Output the (X, Y) coordinate of the center of the cell containing the given text.  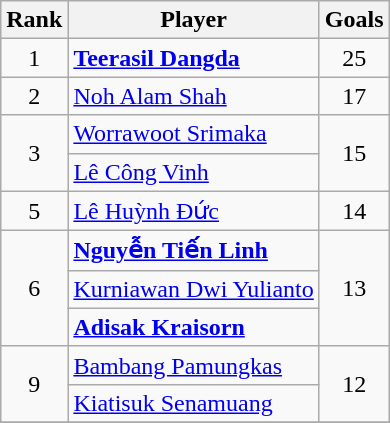
Noh Alam Shah (194, 96)
Worrawoot Srimaka (194, 134)
13 (354, 289)
Player (194, 20)
Nguyễn Tiến Linh (194, 251)
15 (354, 153)
Teerasil Dangda (194, 58)
1 (34, 58)
Kurniawan Dwi Yulianto (194, 289)
Lê Công Vinh (194, 172)
3 (34, 153)
5 (34, 211)
Adisak Kraisorn (194, 327)
Lê Huỳnh Đức (194, 211)
14 (354, 211)
17 (354, 96)
25 (354, 58)
12 (354, 384)
6 (34, 289)
Rank (34, 20)
Kiatisuk Senamuang (194, 403)
Goals (354, 20)
9 (34, 384)
Bambang Pamungkas (194, 365)
2 (34, 96)
